Pinpoint the cell where the given text exists, returning its [X, Y] midpoint coordinate. 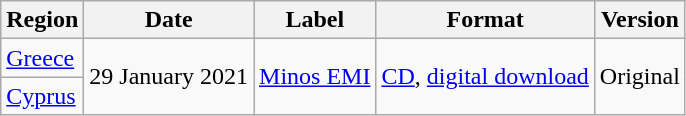
Minos EMI [315, 77]
Region [42, 20]
Format [485, 20]
Cyprus [42, 96]
29 January 2021 [169, 77]
Original [640, 77]
Date [169, 20]
CD, digital download [485, 77]
Version [640, 20]
Greece [42, 58]
Label [315, 20]
